Capture the cell that displays the provided text and extract its [X, Y] central coordinate. 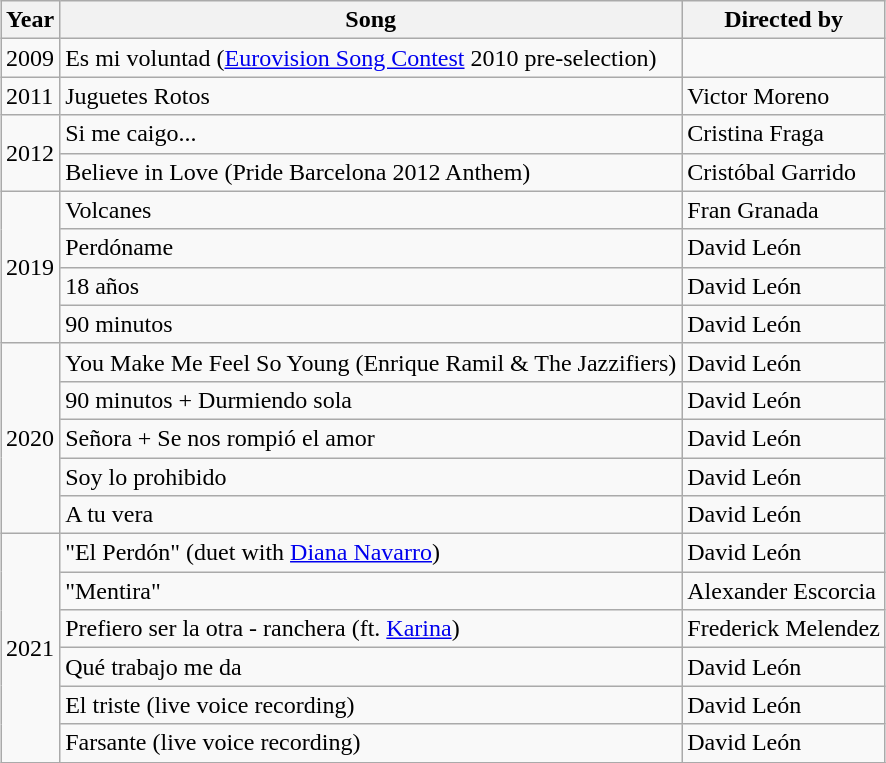
Prefiero ser la otra - ranchera (ft. Karina) [371, 629]
Song [371, 20]
Volcanes [371, 210]
Farsante (live voice recording) [371, 743]
2009 [30, 58]
El triste (live voice recording) [371, 705]
Perdóname [371, 248]
2019 [30, 267]
"El Perdón" (duet with Diana Navarro) [371, 553]
"Mentira" [371, 591]
Soy lo prohibido [371, 477]
Alexander Escorcia [784, 591]
Qué trabajo me da [371, 667]
Si me caigo... [371, 134]
Es mi voluntad (Eurovision Song Contest 2010 pre-selection) [371, 58]
18 años [371, 286]
Fran Granada [784, 210]
2021 [30, 648]
Victor Moreno [784, 96]
2020 [30, 438]
Believe in Love (Pride Barcelona 2012 Anthem) [371, 172]
2012 [30, 153]
Directed by [784, 20]
Cristóbal Garrido [784, 172]
90 minutos [371, 324]
Year [30, 20]
Juguetes Rotos [371, 96]
Cristina Fraga [784, 134]
90 minutos + Durmiendo sola [371, 400]
A tu vera [371, 515]
You Make Me Feel So Young (Enrique Ramil & The Jazzifiers) [371, 362]
Frederick Melendez [784, 629]
2011 [30, 96]
Señora + Se nos rompió el amor [371, 438]
